Return the (X, Y) coordinate for the center point of the cell that contains the specified text.  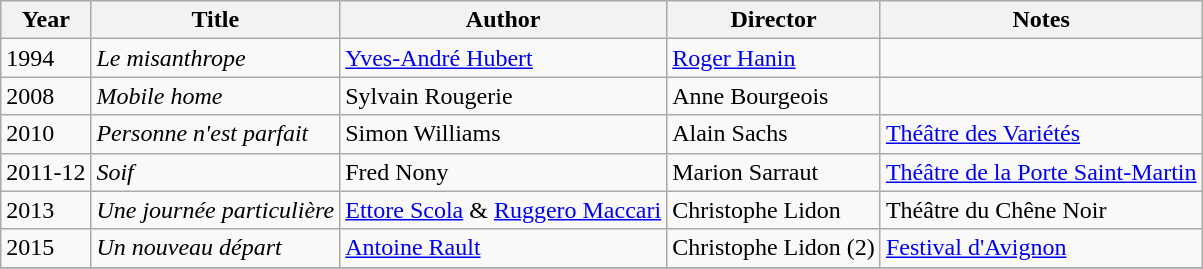
1994 (46, 58)
Festival d'Avignon (1041, 248)
Personne n'est parfait (216, 134)
Christophe Lidon (774, 210)
Ettore Scola & Ruggero Maccari (504, 210)
Sylvain Rougerie (504, 96)
Théâtre de la Porte Saint-Martin (1041, 172)
Simon Williams (504, 134)
2013 (46, 210)
2010 (46, 134)
Anne Bourgeois (774, 96)
Théâtre des Variétés (1041, 134)
Antoine Rault (504, 248)
Soif (216, 172)
Christophe Lidon (2) (774, 248)
Yves-André Hubert (504, 58)
2008 (46, 96)
Théâtre du Chêne Noir (1041, 210)
2015 (46, 248)
Alain Sachs (774, 134)
Le misanthrope (216, 58)
Roger Hanin (774, 58)
Notes (1041, 20)
Un nouveau départ (216, 248)
Marion Sarraut (774, 172)
Author (504, 20)
2011-12 (46, 172)
Fred Nony (504, 172)
Title (216, 20)
Mobile home (216, 96)
Year (46, 20)
Director (774, 20)
Une journée particulière (216, 210)
